Pinpoint the cell where the given text exists, returning its [X, Y] midpoint coordinate. 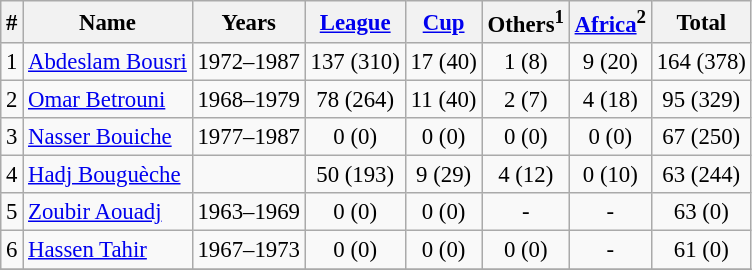
2 (7) [526, 100]
Abdeslam Bousri [108, 62]
Hassen Tahir [108, 250]
5 [12, 213]
11 (40) [444, 100]
4 (12) [526, 175]
2 [12, 100]
61 (0) [701, 250]
Africa2 [610, 22]
63 (0) [701, 213]
0 (10) [610, 175]
League [355, 22]
1967–1973 [248, 250]
1977–1987 [248, 137]
4 (18) [610, 100]
9 (29) [444, 175]
164 (378) [701, 62]
67 (250) [701, 137]
1 (8) [526, 62]
Total [701, 22]
# [12, 22]
1963–1969 [248, 213]
4 [12, 175]
9 (20) [610, 62]
Hadj Bouguèche [108, 175]
Years [248, 22]
1968–1979 [248, 100]
Name [108, 22]
Zoubir Aouadj [108, 213]
1 [12, 62]
Omar Betrouni [108, 100]
1972–1987 [248, 62]
137 (310) [355, 62]
63 (244) [701, 175]
3 [12, 137]
50 (193) [355, 175]
Cup [444, 22]
95 (329) [701, 100]
Nasser Bouiche [108, 137]
17 (40) [444, 62]
Others1 [526, 22]
6 [12, 250]
78 (264) [355, 100]
